Pinpoint the cell where the given text exists, returning its [x, y] midpoint coordinate. 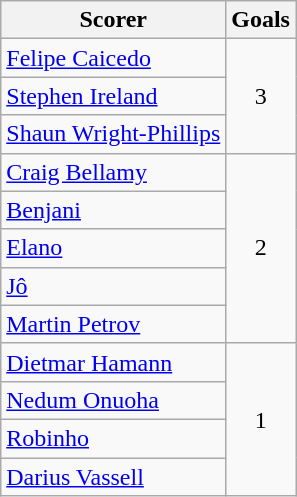
Darius Vassell [114, 477]
Benjani [114, 210]
Dietmar Hamann [114, 362]
Jô [114, 286]
Elano [114, 248]
Martin Petrov [114, 324]
Stephen Ireland [114, 96]
Scorer [114, 20]
Shaun Wright-Phillips [114, 134]
2 [261, 248]
Goals [261, 20]
Craig Bellamy [114, 172]
Robinho [114, 438]
Felipe Caicedo [114, 58]
3 [261, 96]
1 [261, 419]
Nedum Onuoha [114, 400]
